Extract the (x, y) coordinate from the center of the cell holding the provided text.  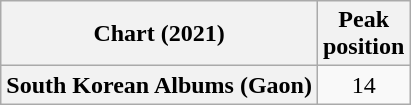
Chart (2021) (160, 34)
14 (363, 85)
Peakposition (363, 34)
South Korean Albums (Gaon) (160, 85)
